Capture the cell that displays the provided text and extract its [X, Y] central coordinate. 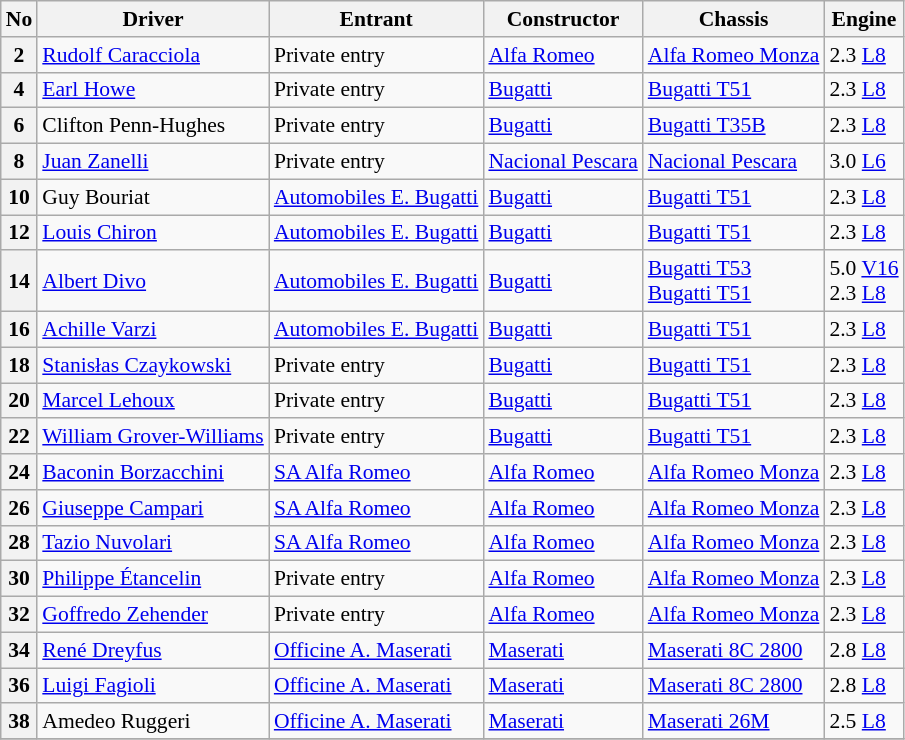
Albert Divo [153, 282]
10 [20, 197]
Stanisłas Czaykowski [153, 365]
Philippe Étancelin [153, 579]
20 [20, 401]
Clifton Penn-Hughes [153, 126]
Maserati 26M [734, 722]
Bugatti T53Bugatti T51 [734, 282]
Luigi Fagioli [153, 686]
Giuseppe Campari [153, 508]
Marcel Lehoux [153, 401]
30 [20, 579]
38 [20, 722]
3.0 L6 [864, 162]
18 [20, 365]
34 [20, 650]
6 [20, 126]
Juan Zanelli [153, 162]
36 [20, 686]
32 [20, 615]
Tazio Nuvolari [153, 543]
2 [20, 55]
Engine [864, 19]
4 [20, 90]
2.5 L8 [864, 722]
No [20, 19]
Constructor [562, 19]
Earl Howe [153, 90]
Louis Chiron [153, 233]
8 [20, 162]
Goffredo Zehender [153, 615]
Bugatti T35B [734, 126]
28 [20, 543]
12 [20, 233]
Baconin Borzacchini [153, 472]
5.0 V162.3 L8 [864, 282]
Rudolf Caracciola [153, 55]
Entrant [376, 19]
24 [20, 472]
Chassis [734, 19]
William Grover-Williams [153, 437]
Achille Varzi [153, 330]
René Dreyfus [153, 650]
26 [20, 508]
Amedeo Ruggeri [153, 722]
16 [20, 330]
Driver [153, 19]
14 [20, 282]
Guy Bouriat [153, 197]
22 [20, 437]
